Output the [X, Y] coordinate of the center of the cell containing the given text.  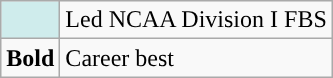
Career best [196, 58]
Bold [30, 58]
Led NCAA Division I FBS [196, 20]
